Extract the (x, y) coordinate from the center of the cell holding the provided text.  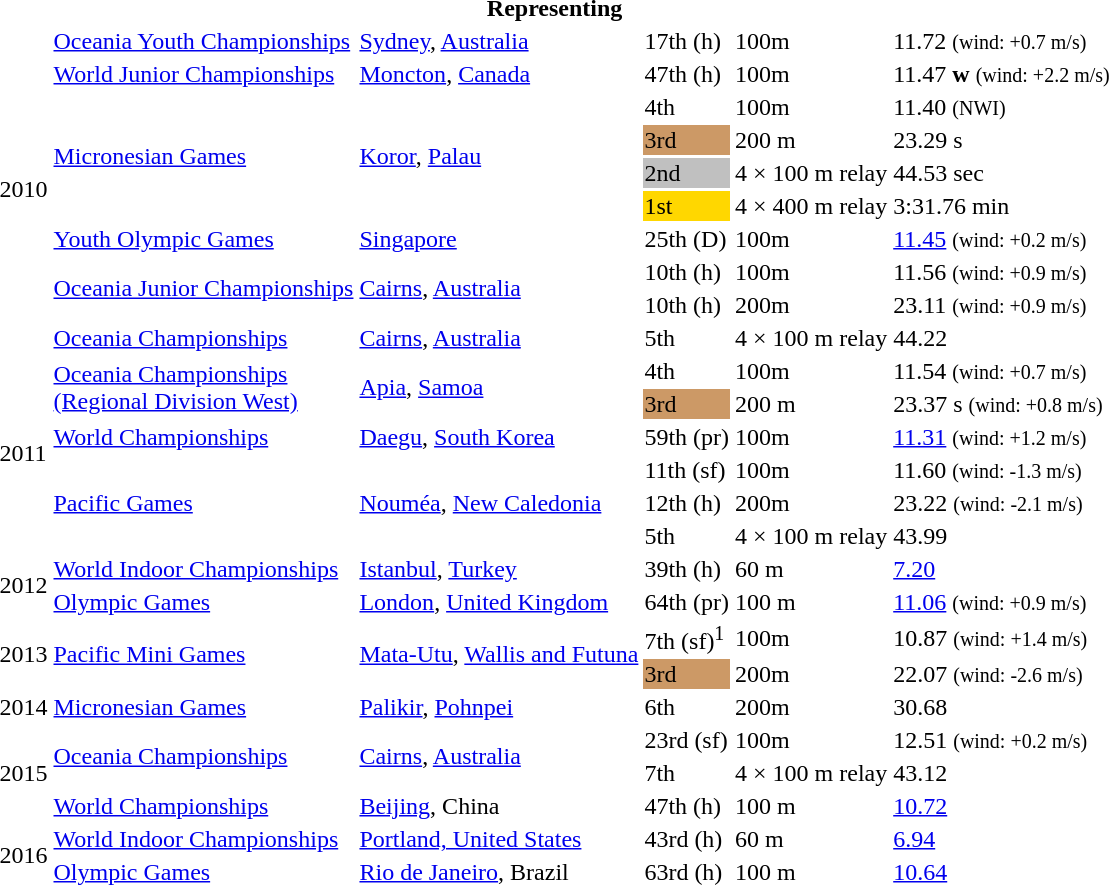
Singapore (499, 239)
25th (D) (687, 239)
Portland, United States (499, 839)
Istanbul, Turkey (499, 569)
Daegu, South Korea (499, 437)
Oceania Youth Championships (204, 41)
Youth Olympic Games (204, 239)
Apia, Samoa (499, 388)
Beijing, China (499, 806)
World Junior Championships (204, 74)
Pacific Mini Games (204, 654)
Pacific Games (204, 503)
43rd (h) (687, 839)
7th (687, 773)
4 × 400 m relay (812, 206)
39th (h) (687, 569)
Sydney, Australia (499, 41)
London, United Kingdom (499, 602)
7th (sf)1 (687, 638)
23rd (sf) (687, 740)
12th (h) (687, 503)
59th (pr) (687, 437)
Palikir, Pohnpei (499, 707)
Moncton, Canada (499, 74)
Olympic Games (204, 602)
Nouméa, New Caledonia (499, 503)
1st (687, 206)
6th (687, 707)
17th (h) (687, 41)
64th (pr) (687, 602)
Koror, Palau (499, 156)
Oceania Junior Championships (204, 288)
11th (sf) (687, 470)
Mata-Utu, Wallis and Futuna (499, 654)
2nd (687, 173)
Oceania Championships(Regional Division West) (204, 388)
